Detect which cell encompasses the target text, then output its (X, Y) center coordinate. 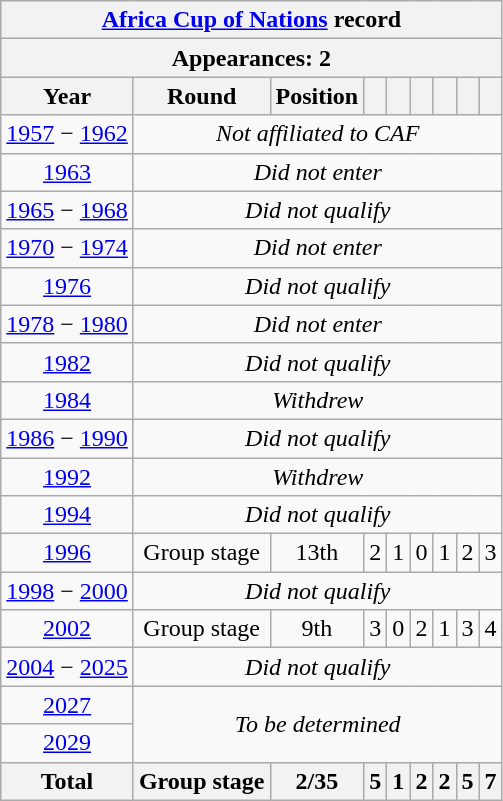
Position (317, 96)
1998 − 2000 (68, 591)
4 (490, 629)
2004 − 2025 (68, 667)
2029 (68, 743)
1996 (68, 553)
Appearances: 2 (252, 58)
To be determined (318, 724)
9th (317, 629)
Total (68, 781)
1986 − 1990 (68, 438)
1957 − 1962 (68, 134)
2002 (68, 629)
2027 (68, 705)
Year (68, 96)
Round (202, 96)
1965 − 1968 (68, 210)
1976 (68, 286)
1963 (68, 172)
7 (490, 781)
1978 − 1980 (68, 324)
1982 (68, 362)
1984 (68, 400)
Africa Cup of Nations record (252, 20)
1970 − 1974 (68, 248)
2/35 (317, 781)
1992 (68, 477)
Not affiliated to CAF (318, 134)
1994 (68, 515)
13th (317, 553)
